Identify which cell holds the provided text, then report its [X, Y] central coordinate. 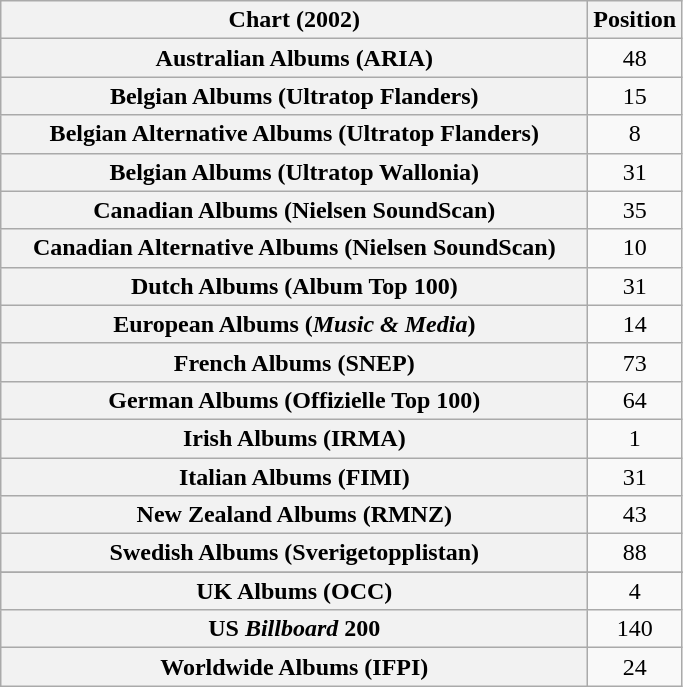
Swedish Albums (Sverigetopplistan) [294, 553]
88 [635, 553]
Irish Albums (IRMA) [294, 438]
1 [635, 438]
73 [635, 362]
German Albums (Offizielle Top 100) [294, 400]
Worldwide Albums (IFPI) [294, 667]
14 [635, 324]
10 [635, 248]
Chart (2002) [294, 20]
43 [635, 515]
US Billboard 200 [294, 629]
Dutch Albums (Album Top 100) [294, 286]
140 [635, 629]
Italian Albums (FIMI) [294, 477]
Canadian Albums (Nielsen SoundScan) [294, 210]
Belgian Albums (Ultratop Flanders) [294, 96]
8 [635, 134]
Position [635, 20]
French Albums (SNEP) [294, 362]
European Albums (Music & Media) [294, 324]
Belgian Albums (Ultratop Wallonia) [294, 172]
4 [635, 591]
35 [635, 210]
UK Albums (OCC) [294, 591]
15 [635, 96]
Belgian Alternative Albums (Ultratop Flanders) [294, 134]
Australian Albums (ARIA) [294, 58]
24 [635, 667]
Canadian Alternative Albums (Nielsen SoundScan) [294, 248]
48 [635, 58]
New Zealand Albums (RMNZ) [294, 515]
64 [635, 400]
